Capture the cell that displays the provided text and extract its [x, y] central coordinate. 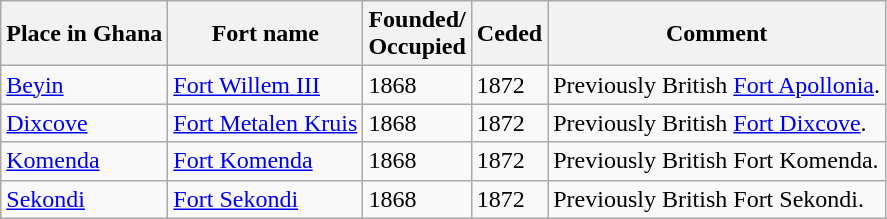
Fort Komenda [266, 161]
Beyin [84, 85]
Fort Metalen Kruis [266, 123]
Place in Ghana [84, 34]
Dixcove [84, 123]
Ceded [509, 34]
Fort Willem III [266, 85]
Previously British Fort Apollonia. [717, 85]
Founded/Occupied [417, 34]
Previously British Fort Sekondi. [717, 199]
Comment [717, 34]
Previously British Fort Komenda. [717, 161]
Fort Sekondi [266, 199]
Komenda [84, 161]
Previously British Fort Dixcove. [717, 123]
Fort name [266, 34]
Sekondi [84, 199]
